Capture the cell that displays the provided text and extract its [X, Y] central coordinate. 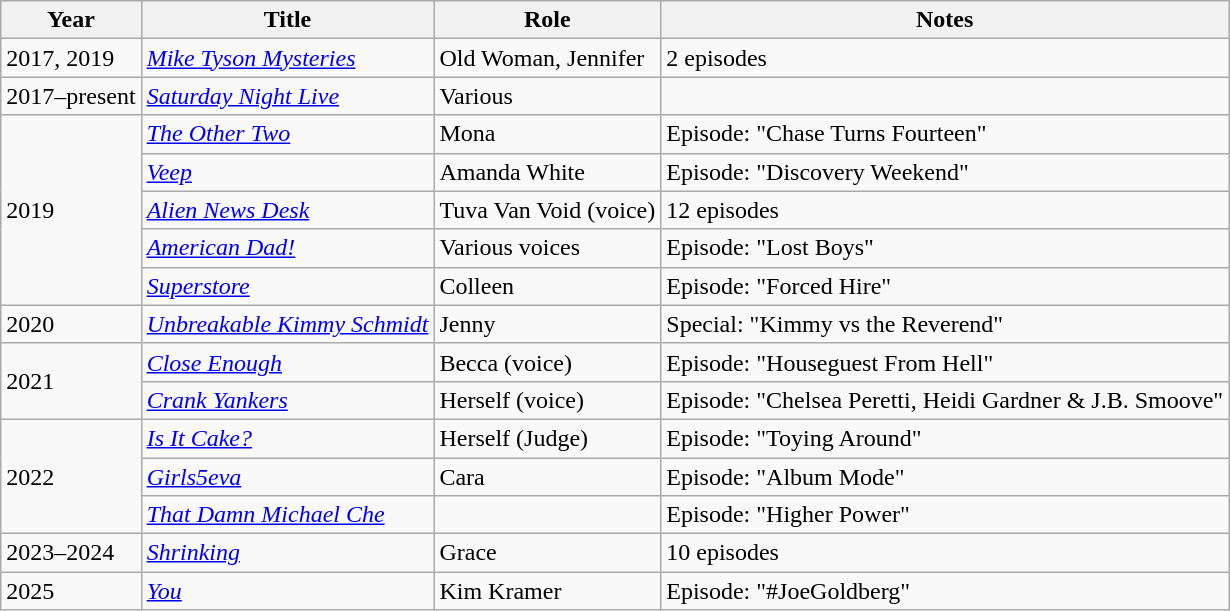
Special: "Kimmy vs the Reverend" [945, 324]
Episode: "Lost Boys" [945, 248]
You [288, 591]
Cara [548, 477]
Title [288, 20]
2025 [71, 591]
Is It Cake? [288, 438]
2017, 2019 [71, 58]
Girls5eva [288, 477]
Episode: "Forced Hire" [945, 286]
Tuva Van Void (voice) [548, 210]
Episode: "Chase Turns Fourteen" [945, 134]
Crank Yankers [288, 400]
2020 [71, 324]
Becca (voice) [548, 362]
Herself (Judge) [548, 438]
2023–2024 [71, 553]
American Dad! [288, 248]
Saturday Night Live [288, 96]
Various [548, 96]
Episode: "Toying Around" [945, 438]
12 episodes [945, 210]
Unbreakable Kimmy Schmidt [288, 324]
Episode: "Discovery Weekend" [945, 172]
Close Enough [288, 362]
Old Woman, Jennifer [548, 58]
Herself (voice) [548, 400]
That Damn Michael Che [288, 515]
Episode: "Houseguest From Hell" [945, 362]
Superstore [288, 286]
Colleen [548, 286]
Various voices [548, 248]
2021 [71, 381]
Episode: "Higher Power" [945, 515]
Episode: "Chelsea Peretti, Heidi Gardner & J.B. Smoove" [945, 400]
2017–present [71, 96]
Amanda White [548, 172]
Jenny [548, 324]
Notes [945, 20]
Veep [288, 172]
Mike Tyson Mysteries [288, 58]
Shrinking [288, 553]
2019 [71, 210]
2022 [71, 476]
Alien News Desk [288, 210]
10 episodes [945, 553]
Grace [548, 553]
Year [71, 20]
2 episodes [945, 58]
Mona [548, 134]
Episode: "Album Mode" [945, 477]
Role [548, 20]
Kim Kramer [548, 591]
The Other Two [288, 134]
Episode: "#JoeGoldberg" [945, 591]
